Output the [x, y] coordinate of the center of the cell containing the given text.  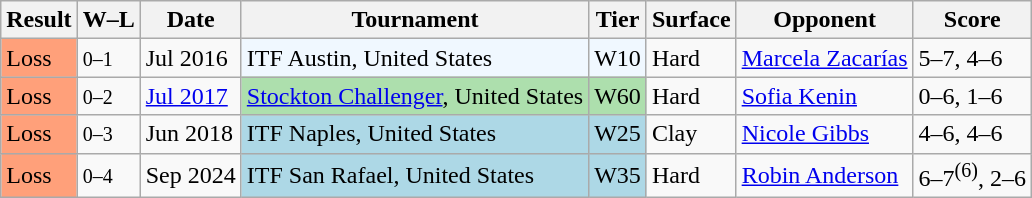
4–6, 4–6 [972, 134]
0–2 [108, 96]
Date [190, 20]
W25 [618, 134]
0–1 [108, 58]
6–7(6), 2–6 [972, 176]
Opponent [824, 20]
W–L [108, 20]
W35 [618, 176]
0–4 [108, 176]
Jul 2016 [190, 58]
Sofia Kenin [824, 96]
Tier [618, 20]
ITF Austin, United States [414, 58]
Score [972, 20]
Jul 2017 [190, 96]
ITF Naples, United States [414, 134]
Nicole Gibbs [824, 134]
Result [39, 20]
W60 [618, 96]
0–6, 1–6 [972, 96]
Clay [691, 134]
ITF San Rafael, United States [414, 176]
Stockton Challenger, United States [414, 96]
0–3 [108, 134]
5–7, 4–6 [972, 58]
Surface [691, 20]
W10 [618, 58]
Jun 2018 [190, 134]
Sep 2024 [190, 176]
Marcela Zacarías [824, 58]
Robin Anderson [824, 176]
Tournament [414, 20]
